For the text-containing cell, return its midpoint in (x, y) coordinate format. 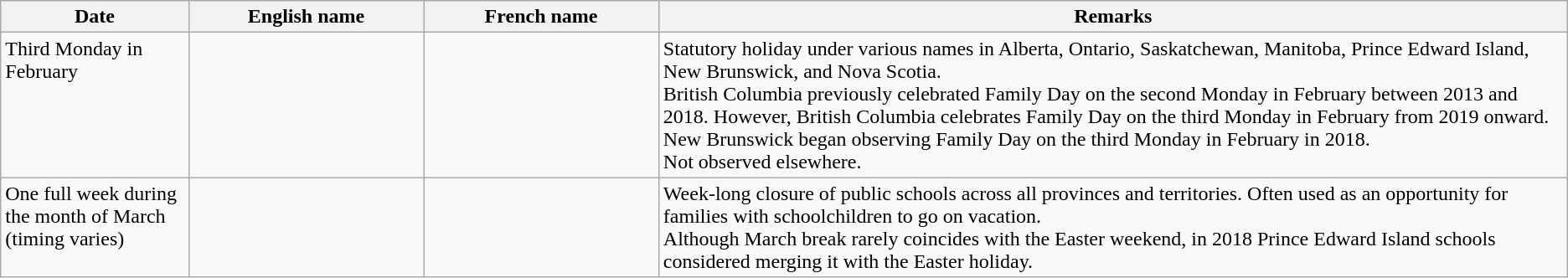
English name (307, 17)
Third Monday in February (95, 106)
One full week during the month of March (timing varies) (95, 228)
French name (541, 17)
Remarks (1112, 17)
Date (95, 17)
